Return [X, Y] of the center of cell containing provided text 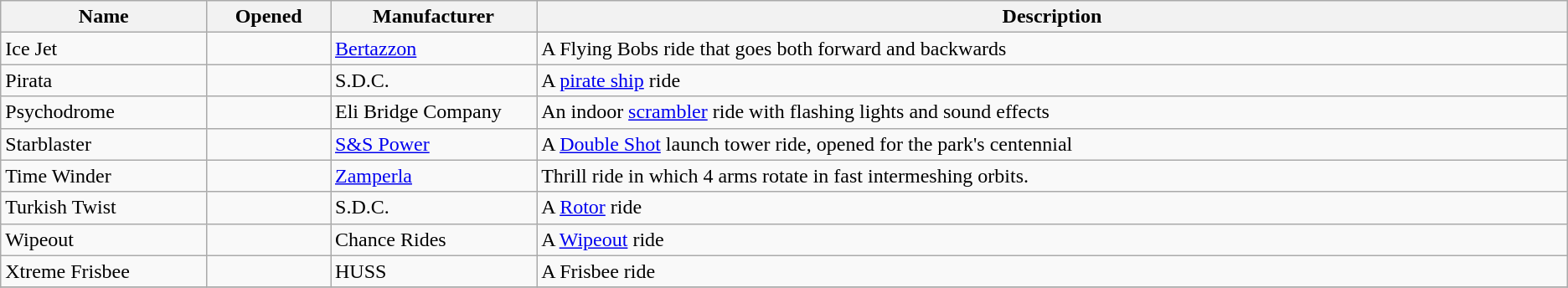
Turkish Twist [104, 208]
Opened [269, 17]
HUSS [433, 271]
Manufacturer [433, 17]
A Double Shot launch tower ride, opened for the park's centennial [1052, 144]
Psychodrome [104, 112]
A Flying Bobs ride that goes both forward and backwards [1052, 49]
Time Winder [104, 176]
Thrill ride in which 4 arms rotate in fast intermeshing orbits. [1052, 176]
Ice Jet [104, 49]
Eli Bridge Company [433, 112]
Description [1052, 17]
Chance Rides [433, 239]
Zamperla [433, 176]
Xtreme Frisbee [104, 271]
Wipeout [104, 239]
Bertazzon [433, 49]
An indoor scrambler ride with flashing lights and sound effects [1052, 112]
A Rotor ride [1052, 208]
Pirata [104, 80]
Starblaster [104, 144]
A pirate ship ride [1052, 80]
Name [104, 17]
A Wipeout ride [1052, 239]
S&S Power [433, 144]
A Frisbee ride [1052, 271]
